From the cell containing the given text, extract its center point as (x, y) coordinate. 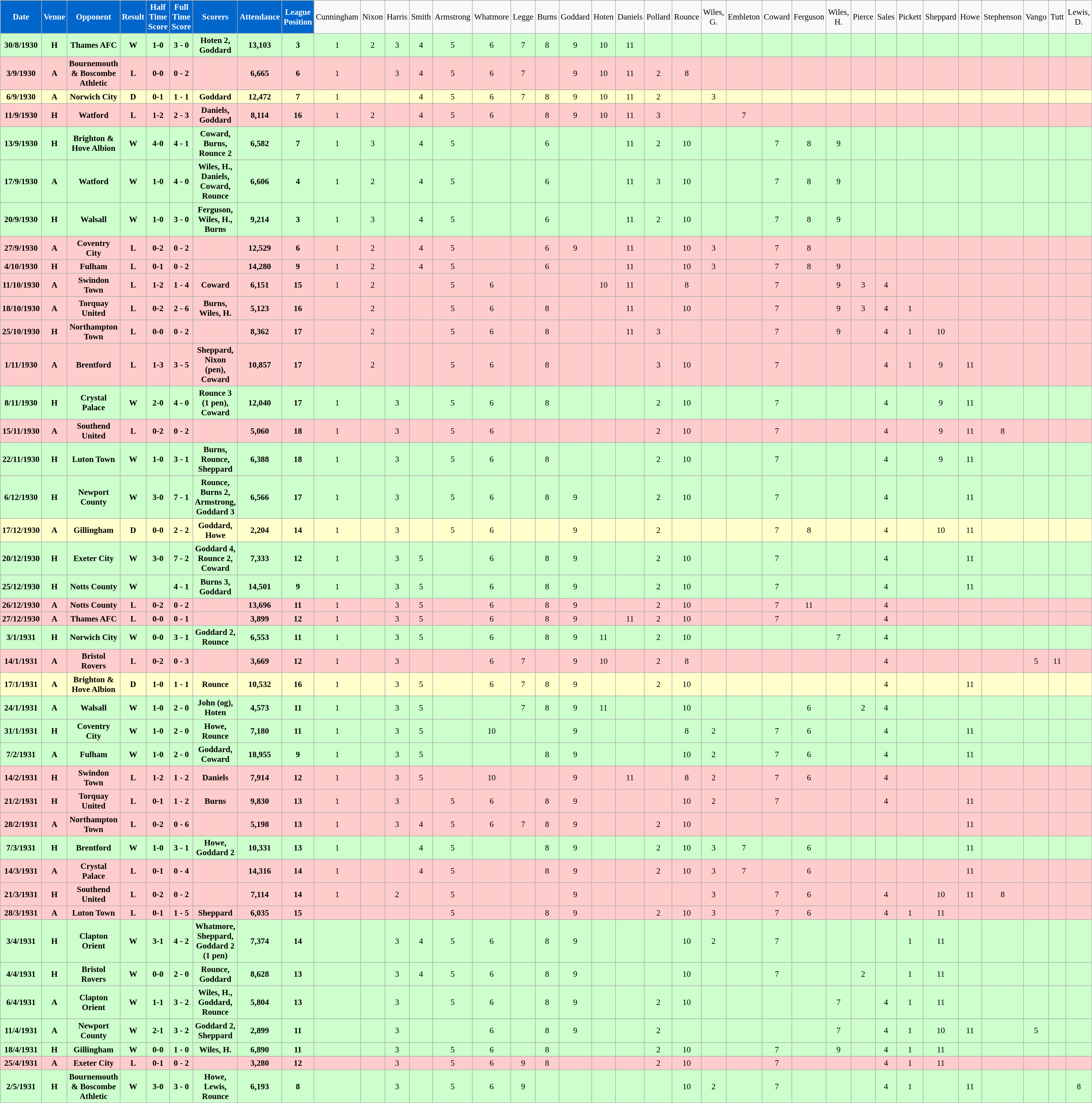
Sheppard, Nixon (pen), Coward (216, 365)
14,316 (260, 871)
Goddard 2, Rounce (216, 637)
18/4/1931 (21, 1049)
22/11/1930 (21, 459)
2/5/1931 (21, 1086)
5,060 (260, 431)
6,035 (260, 913)
Embleton (744, 17)
1-1 (158, 1003)
4-0 (158, 144)
Smith (421, 17)
Scorers (216, 17)
7/3/1931 (21, 848)
Rounce, Burns 2, Armstrong, Goddard 3 (216, 497)
Attendance (260, 17)
6,606 (260, 182)
7 - 2 (182, 559)
3/9/1930 (21, 73)
5,804 (260, 1003)
20/12/1930 (21, 559)
Hoten (603, 17)
Harris (397, 17)
11/10/1930 (21, 285)
3 - 5 (182, 365)
2,204 (260, 530)
3-1 (158, 941)
6,151 (260, 285)
6,193 (260, 1086)
Pierce (863, 17)
7/2/1931 (21, 755)
10,857 (260, 365)
Date (21, 17)
9,214 (260, 220)
18,955 (260, 755)
0 - 1 (182, 619)
Rounce 3 (1 pen), Coward (216, 403)
8,628 (260, 975)
21/2/1931 (21, 801)
6,566 (260, 497)
1 - 4 (182, 285)
25/4/1931 (21, 1063)
Tutt (1057, 17)
Lewis, D. (1079, 17)
7,114 (260, 894)
13/9/1930 (21, 144)
11/4/1931 (21, 1031)
25/10/1930 (21, 331)
15/11/1930 (21, 431)
Nixon (373, 17)
1 - 5 (182, 913)
3,280 (260, 1063)
12,529 (260, 248)
Burns, Wiles, H. (216, 308)
Full Time Score (182, 17)
Burns, Rounce, Sheppard (216, 459)
3/4/1931 (21, 941)
14,501 (260, 587)
24/1/1931 (21, 708)
Venue (54, 17)
5,198 (260, 824)
John (og), Hoten (216, 708)
Goddard 2, Sheppard (216, 1031)
17/1/1931 (21, 684)
Stephenson (1003, 17)
17/9/1930 (21, 182)
10,331 (260, 848)
12,472 (260, 97)
Sales (886, 17)
Cunningham (337, 17)
3,669 (260, 661)
14,280 (260, 266)
8/11/1930 (21, 403)
14/3/1931 (21, 871)
6,665 (260, 73)
2 - 2 (182, 530)
3/1/1931 (21, 637)
11/9/1930 (21, 115)
Goddard, Howe (216, 530)
25/12/1930 (21, 587)
Pickett (910, 17)
6,553 (260, 637)
26/12/1930 (21, 605)
Goddard, Coward (216, 755)
21/3/1931 (21, 894)
18/10/1930 (21, 308)
4/4/1931 (21, 975)
6/4/1931 (21, 1003)
Legge (523, 17)
Howe, Goddard 2 (216, 848)
Howe, Lewis, Rounce (216, 1086)
6,388 (260, 459)
31/1/1931 (21, 731)
6/12/1930 (21, 497)
Wiles, G. (713, 17)
5,123 (260, 308)
2,899 (260, 1031)
6,582 (260, 144)
14/2/1931 (21, 778)
0 - 6 (182, 824)
7 - 1 (182, 497)
1-3 (158, 365)
Opponent (94, 17)
Rounce, Goddard (216, 975)
1 - 0 (182, 1049)
7,333 (260, 559)
3,899 (260, 619)
4/10/1930 (21, 266)
Daniels, Goddard (216, 115)
4 - 2 (182, 941)
30/8/1930 (21, 46)
6/9/1930 (21, 97)
0 - 4 (182, 871)
13,103 (260, 46)
Wiles, H., Goddard, Rounce (216, 1003)
1/11/1930 (21, 365)
Howe, Rounce (216, 731)
2 - 3 (182, 115)
Wiles, H., Daniels, Coward, Rounce (216, 182)
7,374 (260, 941)
Goddard 4, Rounce 2, Coward (216, 559)
12,040 (260, 403)
8,114 (260, 115)
6,890 (260, 1049)
Whatmore (492, 17)
27/12/1930 (21, 619)
Coward, Burns, Rounce 2 (216, 144)
27/9/1930 (21, 248)
7,914 (260, 778)
13,696 (260, 605)
2 - 6 (182, 308)
Armstrong (452, 17)
7,180 (260, 731)
2-0 (158, 403)
Pollard (658, 17)
8,362 (260, 331)
League Position (298, 17)
28/3/1931 (21, 913)
14/1/1931 (21, 661)
0 - 3 (182, 661)
4,573 (260, 708)
17/12/1930 (21, 530)
Howe (970, 17)
Hoten 2, Goddard (216, 46)
20/9/1930 (21, 220)
9,830 (260, 801)
Result (133, 17)
Vango (1036, 17)
Ferguson, Wiles, H., Burns (216, 220)
Ferguson (809, 17)
Half Time Score (158, 17)
Burns 3, Goddard (216, 587)
Whatmore, Sheppard, Goddard 2 (1 pen) (216, 941)
2-1 (158, 1031)
28/2/1931 (21, 824)
10,532 (260, 684)
